Capture the cell that displays the provided text and extract its [X, Y] central coordinate. 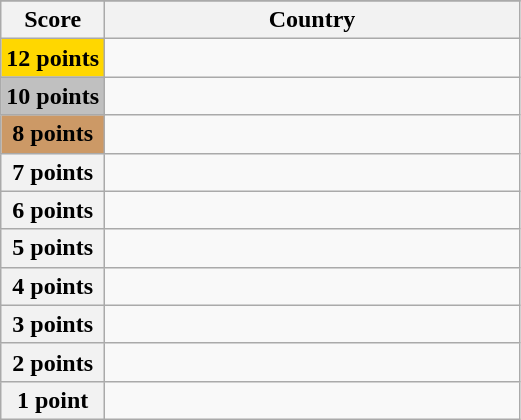
6 points [53, 210]
12 points [53, 58]
4 points [53, 286]
7 points [53, 172]
Country [312, 20]
10 points [53, 96]
2 points [53, 362]
Score [53, 20]
1 point [53, 400]
3 points [53, 324]
8 points [53, 134]
5 points [53, 248]
